Scan for the cell matching the given text and deliver its (X, Y) coordinate at center. 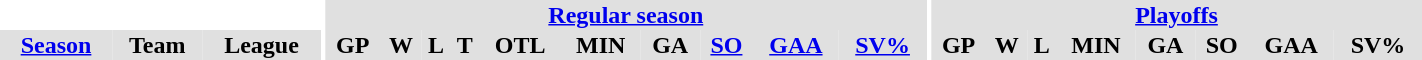
League (261, 45)
OTL (520, 45)
Playoffs (1176, 15)
Team (157, 45)
T (464, 45)
Season (56, 45)
Regular season (626, 15)
